Return (X, Y) of the center of cell containing provided text 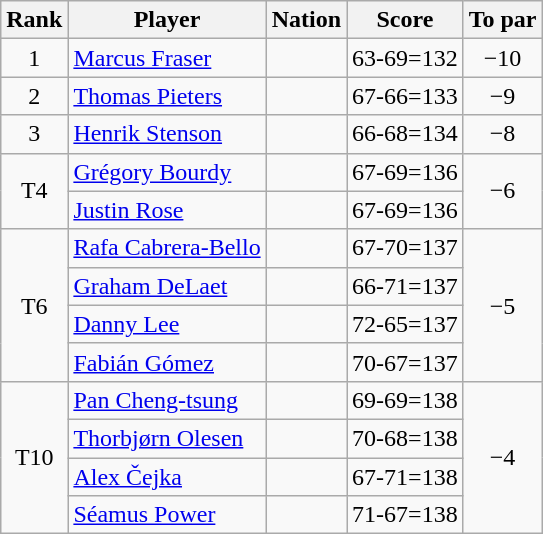
Graham DeLaet (167, 286)
Rafa Cabrera-Bello (167, 248)
−4 (502, 457)
−9 (502, 96)
70-67=137 (406, 362)
71-67=138 (406, 515)
63-69=132 (406, 58)
66-71=137 (406, 286)
−10 (502, 58)
T6 (34, 305)
Pan Cheng-tsung (167, 400)
Player (167, 20)
−6 (502, 191)
Thorbjørn Olesen (167, 438)
72-65=137 (406, 324)
Alex Čejka (167, 477)
67-66=133 (406, 96)
70-68=138 (406, 438)
Grégory Bourdy (167, 172)
Rank (34, 20)
T10 (34, 457)
Henrik Stenson (167, 134)
1 (34, 58)
Marcus Fraser (167, 58)
67-71=138 (406, 477)
−5 (502, 305)
Fabián Gómez (167, 362)
T4 (34, 191)
Séamus Power (167, 515)
3 (34, 134)
Nation (306, 20)
69-69=138 (406, 400)
To par (502, 20)
−8 (502, 134)
Thomas Pieters (167, 96)
Score (406, 20)
Justin Rose (167, 210)
Danny Lee (167, 324)
67-70=137 (406, 248)
66-68=134 (406, 134)
2 (34, 96)
